Scan for the cell matching the given text and deliver its [X, Y] coordinate at center. 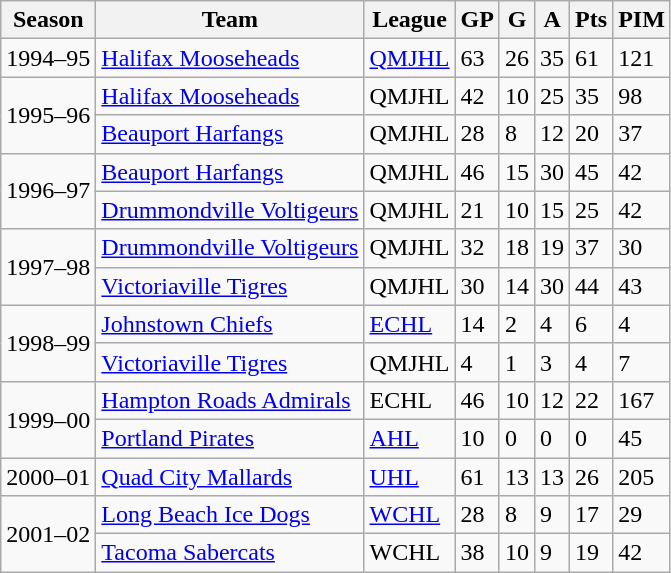
32 [477, 248]
League [410, 20]
98 [642, 96]
38 [477, 553]
22 [592, 400]
A [552, 20]
1999–00 [48, 419]
Quad City Mallards [230, 477]
29 [642, 515]
1995–96 [48, 115]
44 [592, 286]
121 [642, 58]
205 [642, 477]
Hampton Roads Admirals [230, 400]
Portland Pirates [230, 438]
1 [516, 362]
Tacoma Sabercats [230, 553]
43 [642, 286]
1994–95 [48, 58]
21 [477, 210]
1996–97 [48, 191]
17 [592, 515]
6 [592, 324]
PIM [642, 20]
7 [642, 362]
Long Beach Ice Dogs [230, 515]
Pts [592, 20]
UHL [410, 477]
Team [230, 20]
AHL [410, 438]
1997–98 [48, 267]
Season [48, 20]
20 [592, 134]
18 [516, 248]
63 [477, 58]
2000–01 [48, 477]
G [516, 20]
2001–02 [48, 534]
167 [642, 400]
GP [477, 20]
2 [516, 324]
Johnstown Chiefs [230, 324]
3 [552, 362]
1998–99 [48, 343]
